Determine the [x, y] coordinate at the center of the cell enclosing the given text.  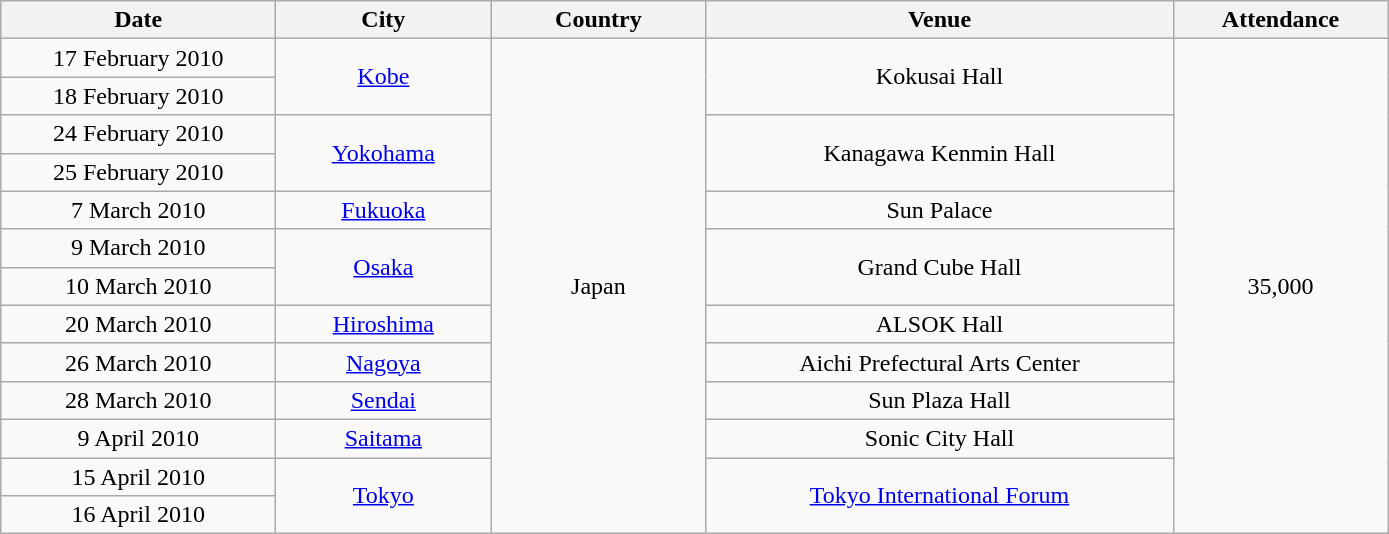
Tokyo [384, 496]
Sun Plaza Hall [940, 400]
Tokyo International Forum [940, 496]
24 February 2010 [138, 134]
28 March 2010 [138, 400]
25 February 2010 [138, 172]
17 February 2010 [138, 58]
Fukuoka [384, 210]
Country [598, 20]
Venue [940, 20]
20 March 2010 [138, 324]
10 March 2010 [138, 286]
26 March 2010 [138, 362]
City [384, 20]
Grand Cube Hall [940, 267]
ALSOK Hall [940, 324]
Sun Palace [940, 210]
18 February 2010 [138, 96]
Kokusai Hall [940, 77]
Sendai [384, 400]
Yokohama [384, 153]
Kanagawa Kenmin Hall [940, 153]
9 April 2010 [138, 438]
Nagoya [384, 362]
Japan [598, 286]
Kobe [384, 77]
35,000 [1280, 286]
Hiroshima [384, 324]
Aichi Prefectural Arts Center [940, 362]
16 April 2010 [138, 515]
9 March 2010 [138, 248]
Date [138, 20]
7 March 2010 [138, 210]
Saitama [384, 438]
Attendance [1280, 20]
Osaka [384, 267]
Sonic City Hall [940, 438]
15 April 2010 [138, 477]
